Capture the cell that displays the provided text and extract its [X, Y] central coordinate. 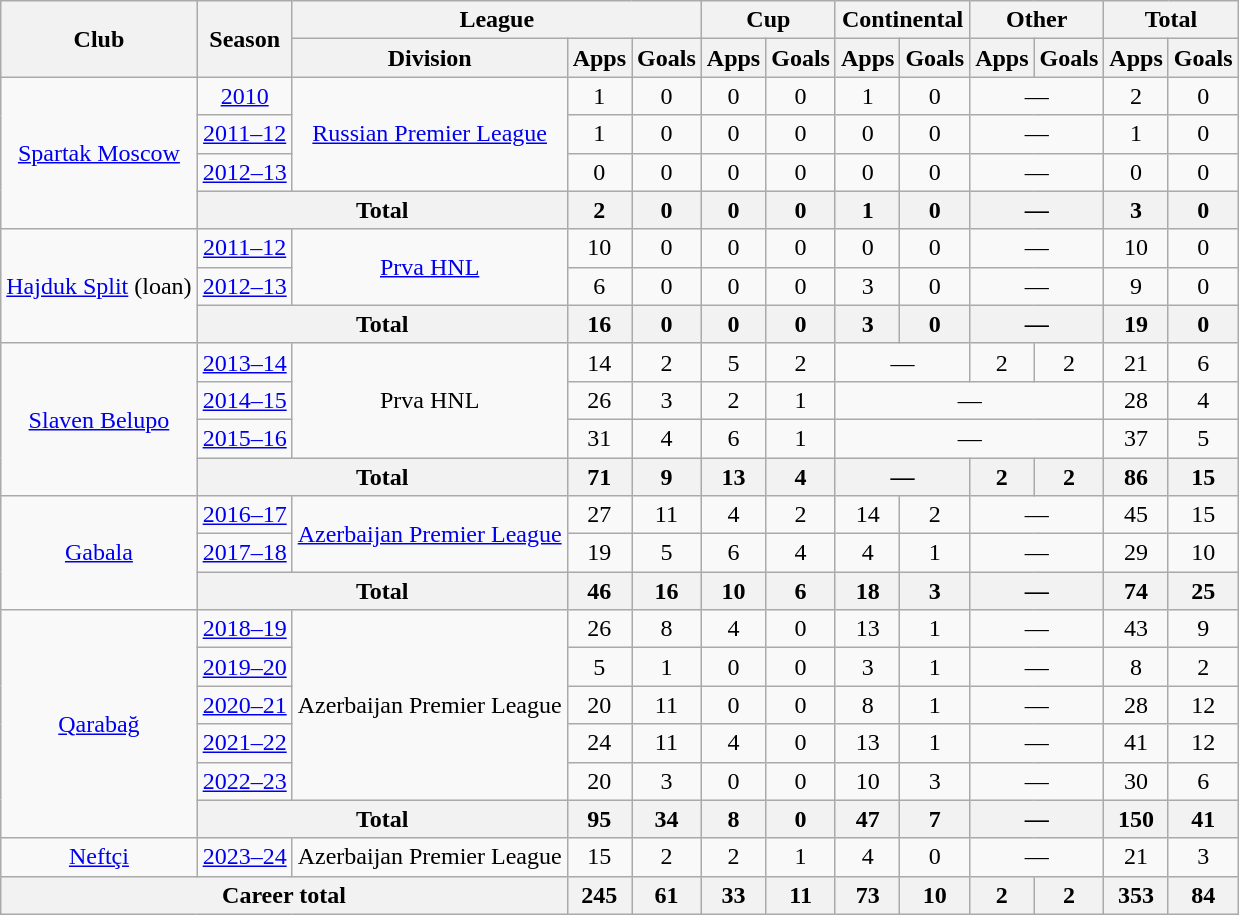
Cup [768, 20]
2013–14 [244, 362]
33 [733, 895]
34 [667, 819]
2015–16 [244, 438]
47 [867, 819]
353 [1136, 895]
27 [599, 515]
2018–19 [244, 629]
245 [599, 895]
45 [1136, 515]
Hajduk Split (loan) [99, 286]
95 [599, 819]
73 [867, 895]
2022–23 [244, 781]
Spartak Moscow [99, 153]
League [496, 20]
71 [599, 477]
74 [1136, 591]
37 [1136, 438]
150 [1136, 819]
Russian Premier League [430, 134]
2010 [244, 96]
Slaven Belupo [99, 419]
Club [99, 39]
Other [1037, 20]
Gabala [99, 553]
86 [1136, 477]
7 [935, 819]
Continental [902, 20]
29 [1136, 553]
Season [244, 39]
25 [1203, 591]
2021–22 [244, 743]
31 [599, 438]
2020–21 [244, 705]
2016–17 [244, 515]
Neftçi [99, 857]
2014–15 [244, 400]
Division [430, 58]
46 [599, 591]
43 [1136, 629]
Career total [284, 895]
2019–20 [244, 667]
Qarabağ [99, 724]
2017–18 [244, 553]
61 [667, 895]
18 [867, 591]
84 [1203, 895]
30 [1136, 781]
24 [599, 743]
2023–24 [244, 857]
